Pinpoint the cell where the given text exists, returning its (X, Y) midpoint coordinate. 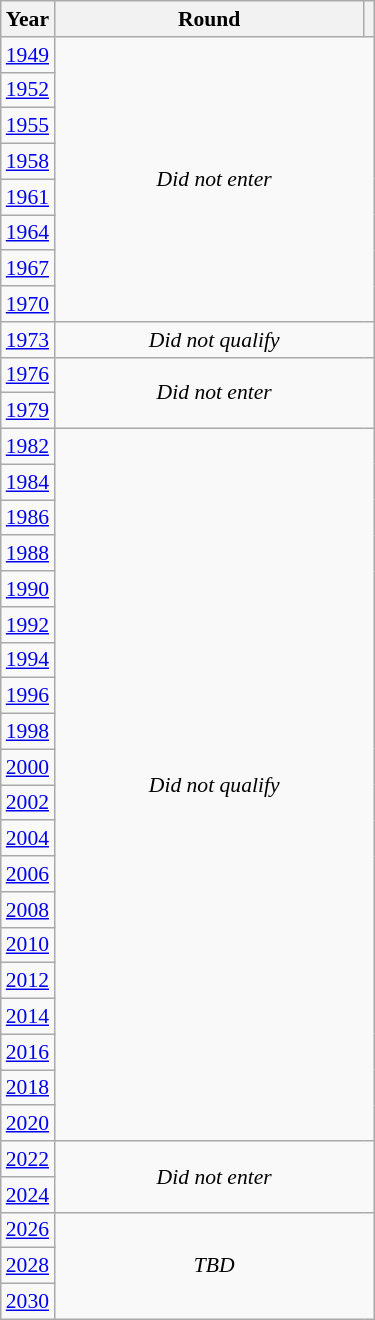
2002 (28, 803)
2026 (28, 1230)
2010 (28, 945)
1984 (28, 482)
2020 (28, 1124)
2012 (28, 981)
1949 (28, 55)
2014 (28, 1017)
1970 (28, 304)
2028 (28, 1266)
1988 (28, 554)
Round (209, 19)
1994 (28, 660)
1982 (28, 447)
1990 (28, 589)
2006 (28, 874)
1992 (28, 625)
1967 (28, 269)
1986 (28, 518)
1955 (28, 126)
1964 (28, 233)
2022 (28, 1159)
1996 (28, 696)
2004 (28, 839)
1998 (28, 732)
2024 (28, 1195)
1952 (28, 90)
1973 (28, 340)
1976 (28, 375)
2016 (28, 1052)
1961 (28, 197)
1958 (28, 162)
2018 (28, 1088)
1979 (28, 411)
TBD (214, 1266)
2008 (28, 910)
2000 (28, 767)
Year (28, 19)
2030 (28, 1302)
